Extract the [x, y] coordinate from the center of the cell holding the provided text.  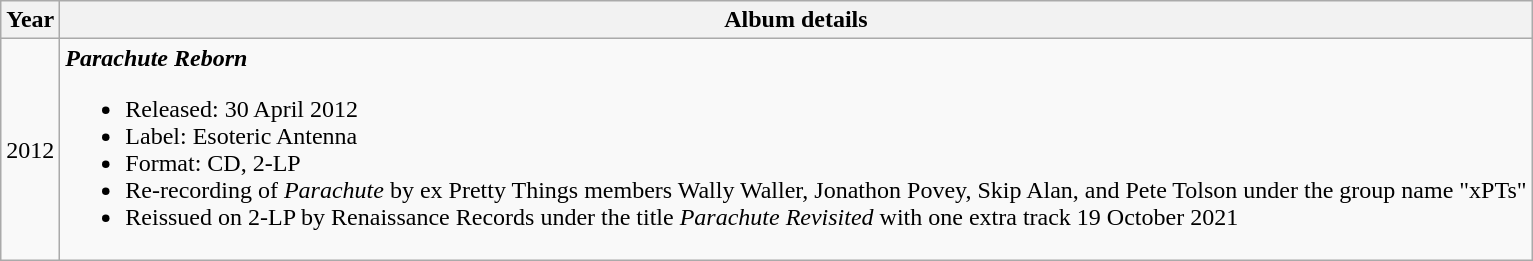
Album details [796, 20]
Year [30, 20]
2012 [30, 150]
